Capture the cell that displays the provided text and extract its [x, y] central coordinate. 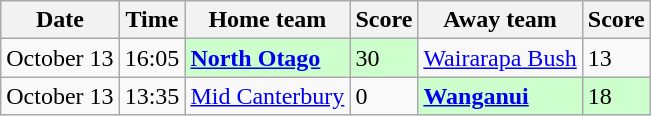
Time [152, 20]
13:35 [152, 96]
Home team [268, 20]
30 [384, 58]
18 [616, 96]
13 [616, 58]
North Otago [268, 58]
Wanganui [500, 96]
Wairarapa Bush [500, 58]
0 [384, 96]
16:05 [152, 58]
Away team [500, 20]
Date [60, 20]
Mid Canterbury [268, 96]
